Provide the (x, y) coordinate of the cell's center where the given text is located.  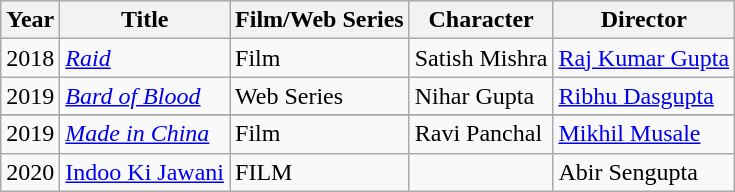
Director (644, 20)
Nihar Gupta (481, 96)
Web Series (320, 96)
Raid (145, 58)
Title (145, 20)
Made in China (145, 134)
Ribhu Dasgupta (644, 96)
Film/Web Series (320, 20)
Character (481, 20)
Bard of Blood (145, 96)
Satish Mishra (481, 58)
Year (30, 20)
Raj Kumar Gupta (644, 58)
FILM (320, 172)
Mikhil Musale (644, 134)
2018 (30, 58)
Indoo Ki Jawani (145, 172)
Ravi Panchal (481, 134)
2020 (30, 172)
Abir Sengupta (644, 172)
